Capture the cell that displays the provided text and extract its (x, y) central coordinate. 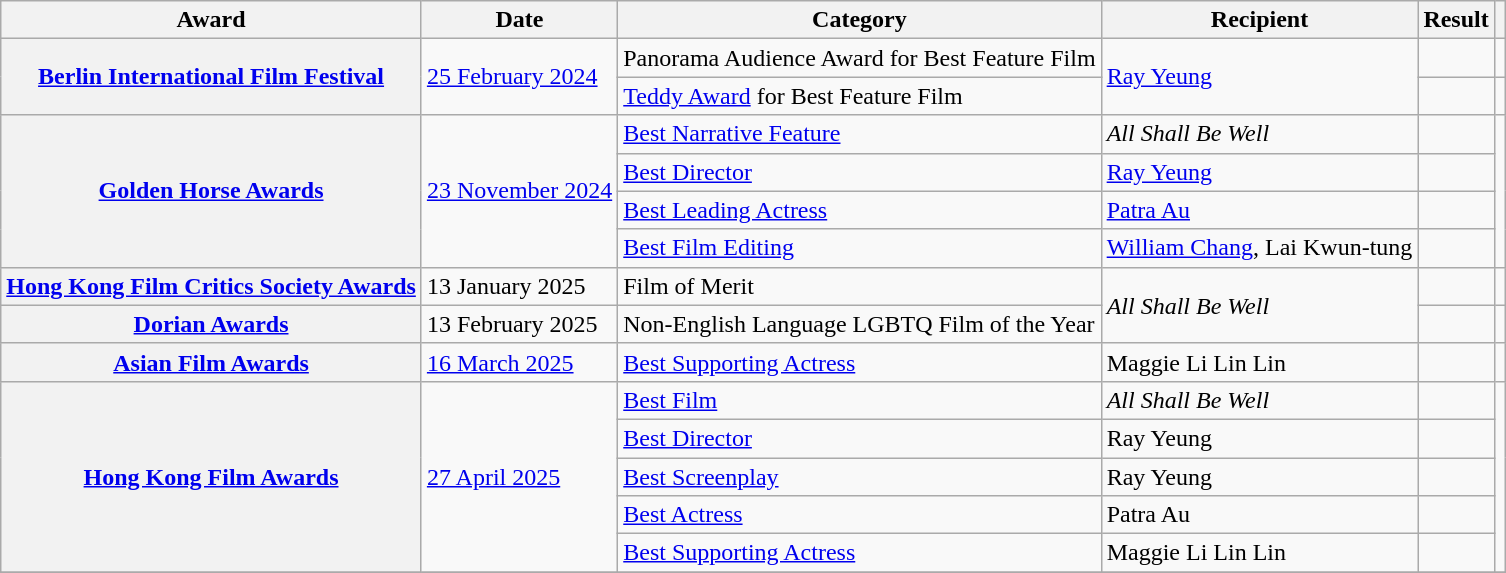
25 February 2024 (519, 77)
23 November 2024 (519, 191)
Best Film Editing (860, 248)
Date (519, 20)
16 March 2025 (519, 362)
Award (212, 20)
William Chang, Lai Kwun-tung (1260, 248)
Best Screenplay (860, 477)
Golden Horse Awards (212, 191)
Best Film (860, 400)
Best Leading Actress (860, 210)
Asian Film Awards (212, 362)
Best Actress (860, 515)
13 January 2025 (519, 286)
Dorian Awards (212, 324)
Panorama Audience Award for Best Feature Film (860, 58)
Teddy Award for Best Feature Film (860, 96)
Category (860, 20)
27 April 2025 (519, 476)
Result (1456, 20)
13 February 2025 (519, 324)
Recipient (1260, 20)
Hong Kong Film Awards (212, 476)
Film of Merit (860, 286)
Hong Kong Film Critics Society Awards (212, 286)
Best Narrative Feature (860, 134)
Non-English Language LGBTQ Film of the Year (860, 324)
Berlin International Film Festival (212, 77)
